Detect which cell encompasses the target text, then output its [x, y] center coordinate. 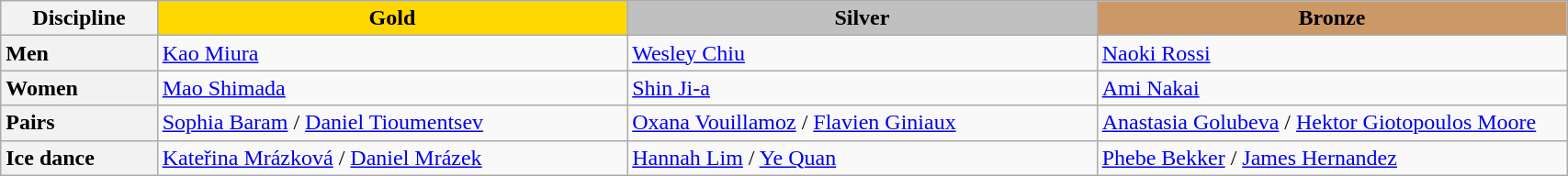
Hannah Lim / Ye Quan [862, 158]
Bronze [1332, 18]
Ice dance [79, 158]
Women [79, 88]
Oxana Vouillamoz / Flavien Giniaux [862, 123]
Sophia Baram / Daniel Tioumentsev [391, 123]
Men [79, 53]
Anastasia Golubeva / Hektor Giotopoulos Moore [1332, 123]
Pairs [79, 123]
Naoki Rossi [1332, 53]
Shin Ji-a [862, 88]
Wesley Chiu [862, 53]
Kao Miura [391, 53]
Phebe Bekker / James Hernandez [1332, 158]
Ami Nakai [1332, 88]
Discipline [79, 18]
Kateřina Mrázková / Daniel Mrázek [391, 158]
Gold [391, 18]
Mao Shimada [391, 88]
Silver [862, 18]
